Locate the cell with the specified text and output its (x, y) center coordinate. 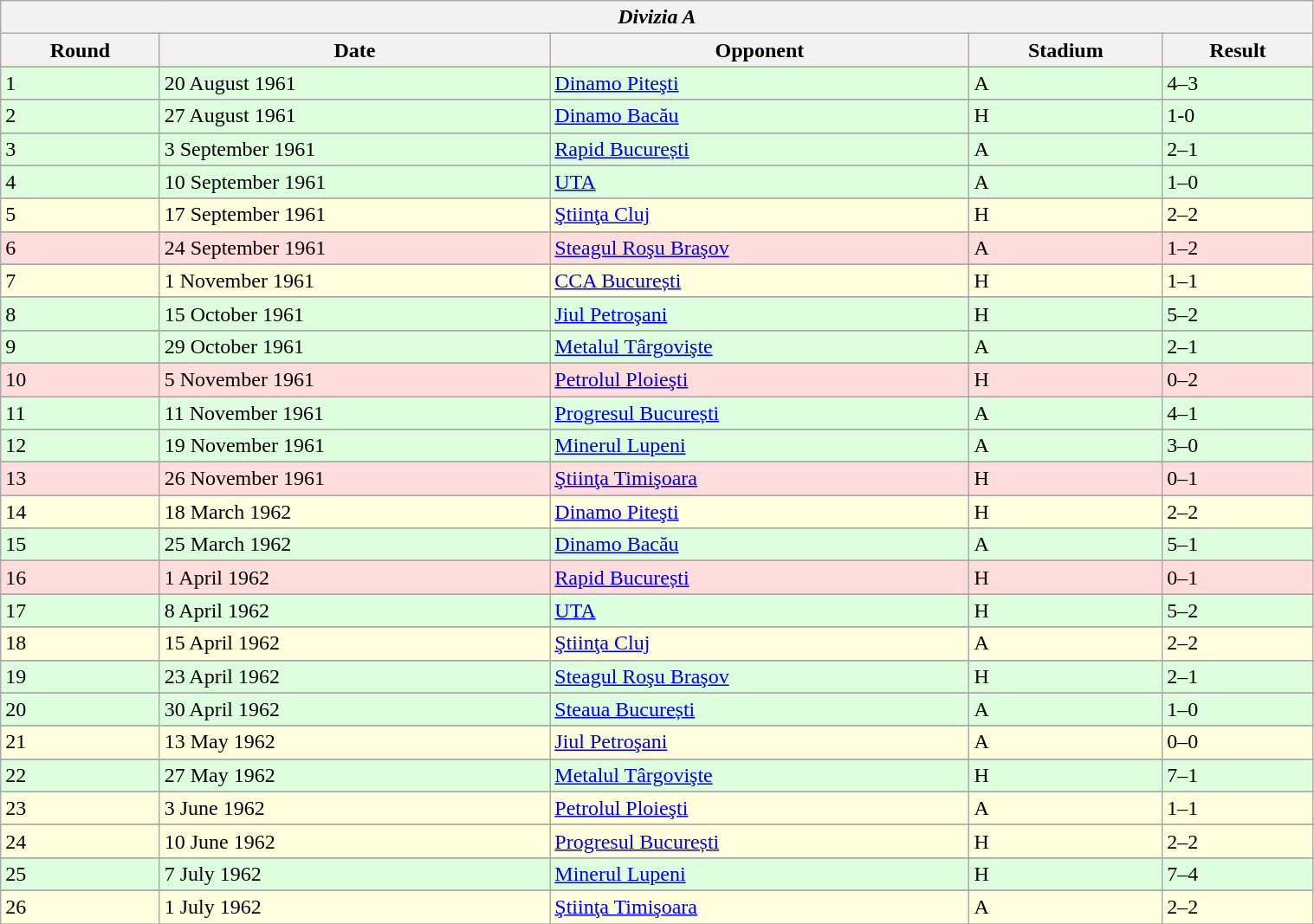
5–1 (1238, 545)
15 October 1961 (355, 313)
30 April 1962 (355, 709)
Opponent (760, 50)
1 July 1962 (355, 907)
15 (80, 545)
4 (80, 182)
3 June 1962 (355, 808)
21 (80, 742)
Divizia A (657, 17)
7 (80, 281)
1 (80, 83)
29 October 1961 (355, 346)
25 (80, 874)
CCA București (760, 281)
25 March 1962 (355, 545)
7–4 (1238, 874)
27 August 1961 (355, 116)
0–0 (1238, 742)
5 (80, 215)
0–2 (1238, 379)
Steaua București (760, 709)
13 May 1962 (355, 742)
17 September 1961 (355, 215)
12 (80, 446)
11 (80, 413)
2 (80, 116)
5 November 1961 (355, 379)
15 April 1962 (355, 643)
10 September 1961 (355, 182)
23 (80, 808)
22 (80, 775)
8 (80, 313)
11 November 1961 (355, 413)
16 (80, 578)
1–2 (1238, 248)
1 November 1961 (355, 281)
18 (80, 643)
18 March 1962 (355, 512)
17 (80, 611)
Round (80, 50)
14 (80, 512)
8 April 1962 (355, 611)
23 April 1962 (355, 676)
13 (80, 479)
Result (1238, 50)
9 (80, 346)
3 September 1961 (355, 149)
20 August 1961 (355, 83)
1 April 1962 (355, 578)
27 May 1962 (355, 775)
10 (80, 379)
10 June 1962 (355, 841)
6 (80, 248)
26 (80, 907)
Stadium (1065, 50)
7 July 1962 (355, 874)
19 (80, 676)
24 (80, 841)
20 (80, 709)
1-0 (1238, 116)
4–1 (1238, 413)
7–1 (1238, 775)
3 (80, 149)
24 September 1961 (355, 248)
Date (355, 50)
19 November 1961 (355, 446)
4–3 (1238, 83)
3–0 (1238, 446)
26 November 1961 (355, 479)
